Capture the cell that displays the provided text and extract its [x, y] central coordinate. 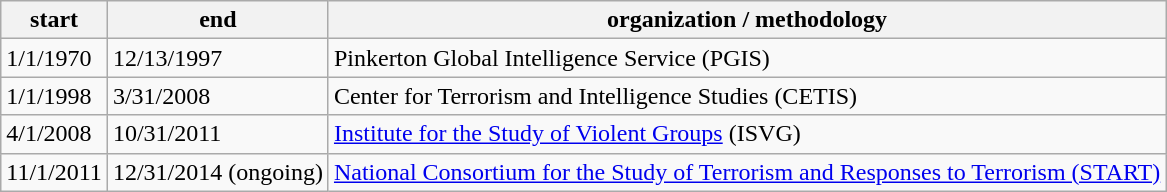
1/1/1970 [54, 58]
Center for Terrorism and Intelligence Studies (CETIS) [746, 96]
organization / methodology [746, 20]
12/13/1997 [218, 58]
12/31/2014 (ongoing) [218, 172]
10/31/2011 [218, 134]
4/1/2008 [54, 134]
1/1/1998 [54, 96]
3/31/2008 [218, 96]
end [218, 20]
Pinkerton Global Intelligence Service (PGIS) [746, 58]
start [54, 20]
Institute for the Study of Violent Groups (ISVG) [746, 134]
National Consortium for the Study of Terrorism and Responses to Terrorism (START) [746, 172]
11/1/2011 [54, 172]
